Provide the [X, Y] coordinate of the cell's center where the given text is located.  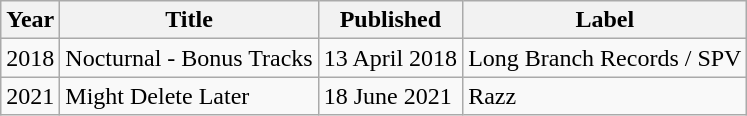
Nocturnal - Bonus Tracks [189, 58]
2018 [30, 58]
13 April 2018 [390, 58]
Long Branch Records / SPV [605, 58]
Year [30, 20]
2021 [30, 96]
Razz [605, 96]
Might Delete Later [189, 96]
Label [605, 20]
Title [189, 20]
18 June 2021 [390, 96]
Published [390, 20]
